Determine the (x, y) coordinate at the center of the cell enclosing the given text.  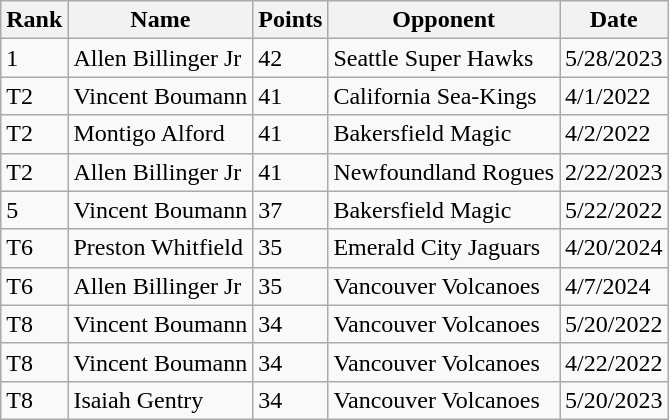
Montigo Alford (160, 134)
4/7/2024 (614, 286)
Newfoundland Rogues (444, 172)
5/28/2023 (614, 58)
5/20/2023 (614, 400)
4/1/2022 (614, 96)
5/20/2022 (614, 324)
5/22/2022 (614, 210)
2/22/2023 (614, 172)
Points (290, 20)
4/20/2024 (614, 248)
Emerald City Jaguars (444, 248)
1 (34, 58)
37 (290, 210)
California Sea-Kings (444, 96)
42 (290, 58)
Isaiah Gentry (160, 400)
Name (160, 20)
Date (614, 20)
Seattle Super Hawks (444, 58)
5 (34, 210)
Opponent (444, 20)
Rank (34, 20)
4/2/2022 (614, 134)
Preston Whitfield (160, 248)
4/22/2022 (614, 362)
